Scan for the cell matching the given text and deliver its [X, Y] coordinate at center. 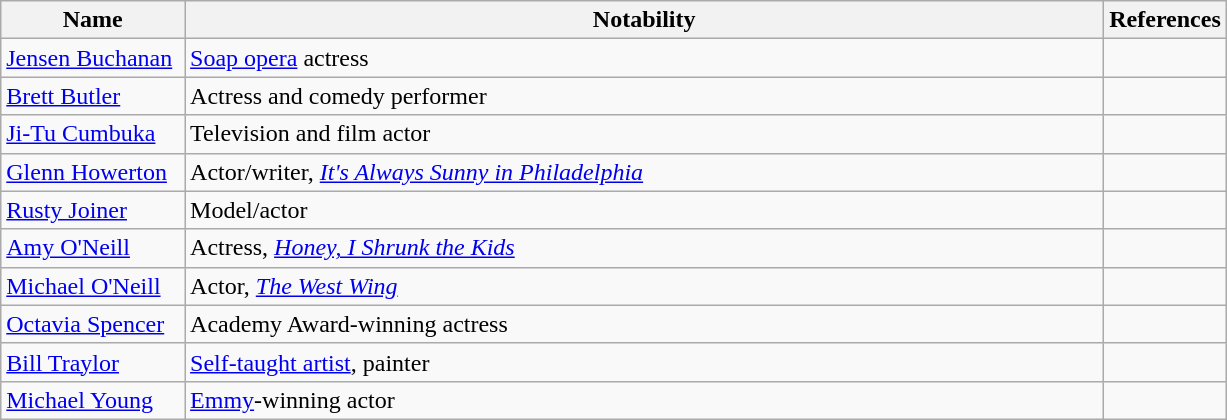
Actress and comedy performer [644, 96]
Soap opera actress [644, 58]
Name [93, 20]
Brett Butler [93, 96]
Michael Young [93, 400]
Rusty Joiner [93, 210]
Model/actor [644, 210]
Actress, Honey, I Shrunk the Kids [644, 248]
Actor/writer, It's Always Sunny in Philadelphia [644, 172]
Academy Award-winning actress [644, 324]
Television and film actor [644, 134]
References [1166, 20]
Emmy-winning actor [644, 400]
Notability [644, 20]
Self-taught artist, painter [644, 362]
Bill Traylor [93, 362]
Ji-Tu Cumbuka [93, 134]
Glenn Howerton [93, 172]
Jensen Buchanan [93, 58]
Michael O'Neill [93, 286]
Amy O'Neill [93, 248]
Octavia Spencer [93, 324]
Actor, The West Wing [644, 286]
